Pinpoint the cell where the given text exists, returning its (X, Y) midpoint coordinate. 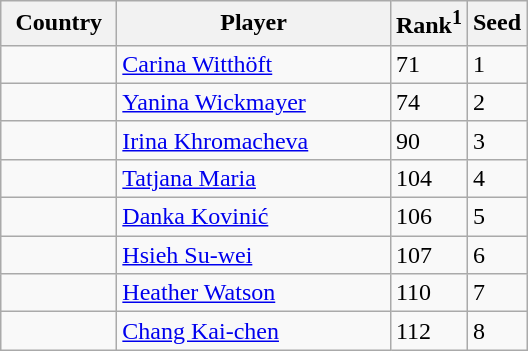
74 (428, 102)
Hsieh Su-wei (254, 255)
107 (428, 255)
71 (428, 64)
5 (496, 217)
Chang Kai-chen (254, 331)
7 (496, 293)
Yanina Wickmayer (254, 102)
Tatjana Maria (254, 178)
Rank1 (428, 24)
104 (428, 178)
Heather Watson (254, 293)
6 (496, 255)
110 (428, 293)
Player (254, 24)
Country (59, 24)
Danka Kovinić (254, 217)
Seed (496, 24)
3 (496, 140)
Irina Khromacheva (254, 140)
1 (496, 64)
Carina Witthöft (254, 64)
2 (496, 102)
106 (428, 217)
4 (496, 178)
90 (428, 140)
8 (496, 331)
112 (428, 331)
